Capture the cell that displays the provided text and extract its [X, Y] central coordinate. 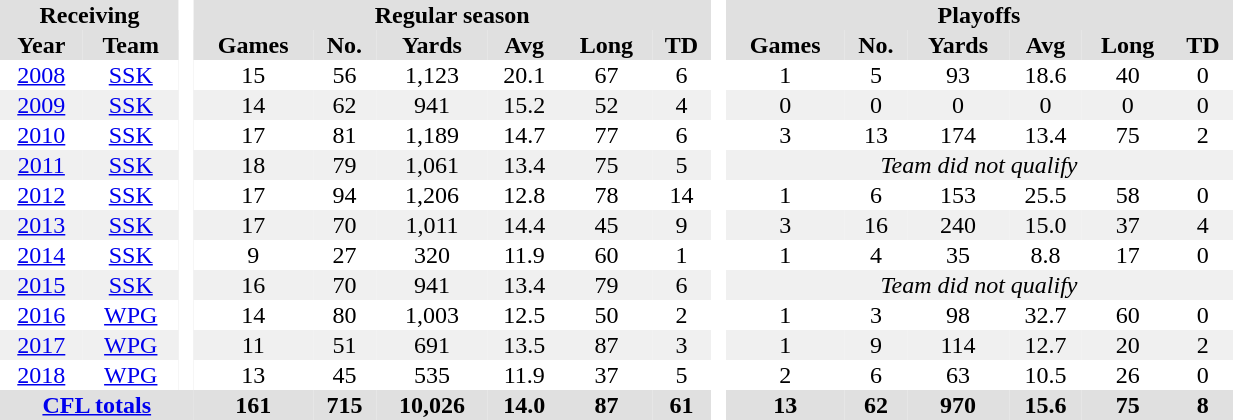
535 [432, 375]
10.5 [1046, 375]
Receiving [90, 15]
240 [958, 225]
2015 [42, 285]
56 [344, 75]
40 [1128, 75]
25.5 [1046, 195]
Regular season [452, 15]
67 [606, 75]
2013 [42, 225]
15 [254, 75]
98 [958, 315]
10,026 [432, 405]
691 [432, 345]
161 [254, 405]
15.2 [524, 105]
1,123 [432, 75]
52 [606, 105]
58 [1128, 195]
18 [254, 165]
14.4 [524, 225]
93 [958, 75]
78 [606, 195]
13.5 [524, 345]
2014 [42, 255]
18.6 [1046, 75]
1,061 [432, 165]
20 [1128, 345]
320 [432, 255]
2012 [42, 195]
Year [42, 45]
2011 [42, 165]
15.0 [1046, 225]
8.8 [1046, 255]
63 [958, 375]
12.7 [1046, 345]
15.6 [1046, 405]
970 [958, 405]
Playoffs [980, 15]
8 [1202, 405]
12.8 [524, 195]
81 [344, 135]
14.7 [524, 135]
12.5 [524, 315]
153 [958, 195]
61 [682, 405]
2018 [42, 375]
11 [254, 345]
32.7 [1046, 315]
80 [344, 315]
2017 [42, 345]
1,003 [432, 315]
1,011 [432, 225]
2008 [42, 75]
1,206 [432, 195]
715 [344, 405]
2009 [42, 105]
20.1 [524, 75]
14.0 [524, 405]
CFL totals [97, 405]
35 [958, 255]
1,189 [432, 135]
94 [344, 195]
2010 [42, 135]
27 [344, 255]
26 [1128, 375]
51 [344, 345]
114 [958, 345]
50 [606, 315]
174 [958, 135]
Team [131, 45]
77 [606, 135]
2016 [42, 315]
